Return (X, Y) of the center of cell containing provided text 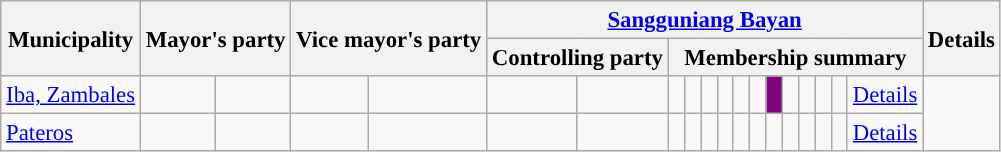
Controlling party (578, 58)
Iba, Zambales (71, 95)
Pateros (71, 133)
Sangguniang Bayan (705, 20)
Mayor's party (215, 38)
Vice mayor's party (389, 38)
Membership summary (795, 58)
Municipality (71, 38)
